Provide the (X, Y) coordinate of the cell's center where the given text is located.  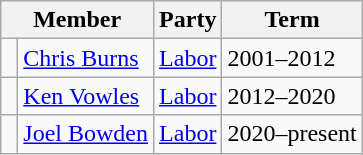
2012–2020 (292, 96)
Joel Bowden (86, 134)
Ken Vowles (86, 96)
2001–2012 (292, 58)
Term (292, 20)
Party (188, 20)
Chris Burns (86, 58)
2020–present (292, 134)
Member (78, 20)
